Return the [x, y] coordinate for the center point of the cell that contains the specified text.  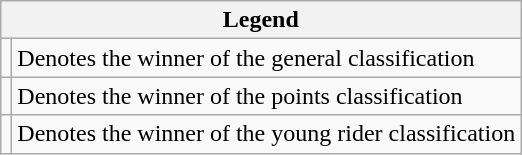
Denotes the winner of the young rider classification [266, 134]
Denotes the winner of the points classification [266, 96]
Denotes the winner of the general classification [266, 58]
Legend [261, 20]
